Find where the given text appears and provide that cell's center as [X, Y] coordinate. 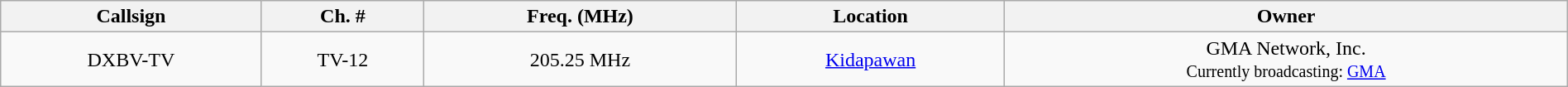
Ch. # [342, 17]
205.25 MHz [581, 60]
Location [870, 17]
Kidapawan [870, 60]
GMA Network, Inc.Currently broadcasting: GMA [1286, 60]
Owner [1286, 17]
Callsign [131, 17]
Freq. (MHz) [581, 17]
DXBV-TV [131, 60]
TV-12 [342, 60]
